Output the [x, y] coordinate of the center of the cell containing the given text.  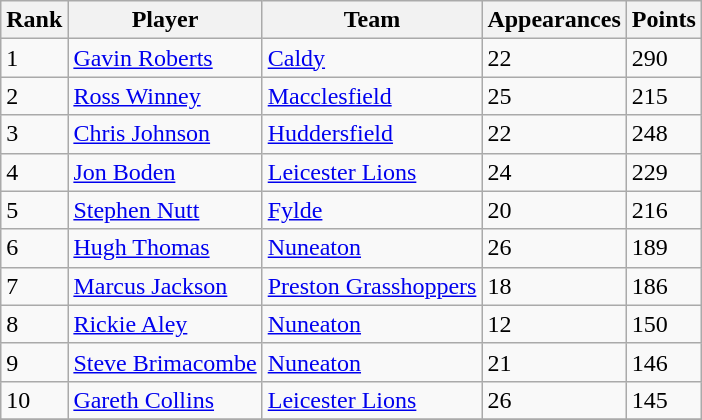
1 [34, 58]
7 [34, 286]
3 [34, 134]
18 [554, 286]
Fylde [372, 210]
2 [34, 96]
146 [664, 362]
10 [34, 400]
216 [664, 210]
9 [34, 362]
150 [664, 324]
5 [34, 210]
4 [34, 172]
Steve Brimacombe [165, 362]
25 [554, 96]
Gareth Collins [165, 400]
Points [664, 20]
Chris Johnson [165, 134]
Macclesfield [372, 96]
Marcus Jackson [165, 286]
Stephen Nutt [165, 210]
189 [664, 248]
21 [554, 362]
145 [664, 400]
215 [664, 96]
Preston Grasshoppers [372, 286]
290 [664, 58]
6 [34, 248]
Player [165, 20]
248 [664, 134]
Appearances [554, 20]
229 [664, 172]
12 [554, 324]
Hugh Thomas [165, 248]
Rank [34, 20]
Gavin Roberts [165, 58]
24 [554, 172]
Ross Winney [165, 96]
Rickie Aley [165, 324]
8 [34, 324]
Caldy [372, 58]
186 [664, 286]
Team [372, 20]
Jon Boden [165, 172]
20 [554, 210]
Huddersfield [372, 134]
